Capture the cell that displays the provided text and extract its (x, y) central coordinate. 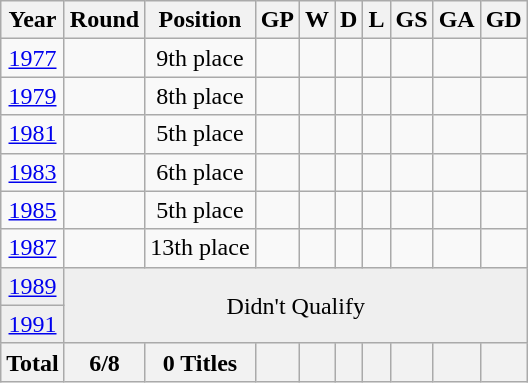
Round (104, 20)
13th place (200, 248)
1985 (33, 210)
0 Titles (200, 362)
GA (456, 20)
6th place (200, 172)
1981 (33, 134)
1989 (33, 286)
1991 (33, 324)
Year (33, 20)
D (349, 20)
1987 (33, 248)
1977 (33, 58)
1983 (33, 172)
W (316, 20)
1979 (33, 96)
6/8 (104, 362)
9th place (200, 58)
GS (412, 20)
8th place (200, 96)
Total (33, 362)
Position (200, 20)
L (376, 20)
GD (504, 20)
GP (277, 20)
Didn't Qualify (296, 305)
